Search for the cell housing the specified text and yield its [X, Y] center coordinate. 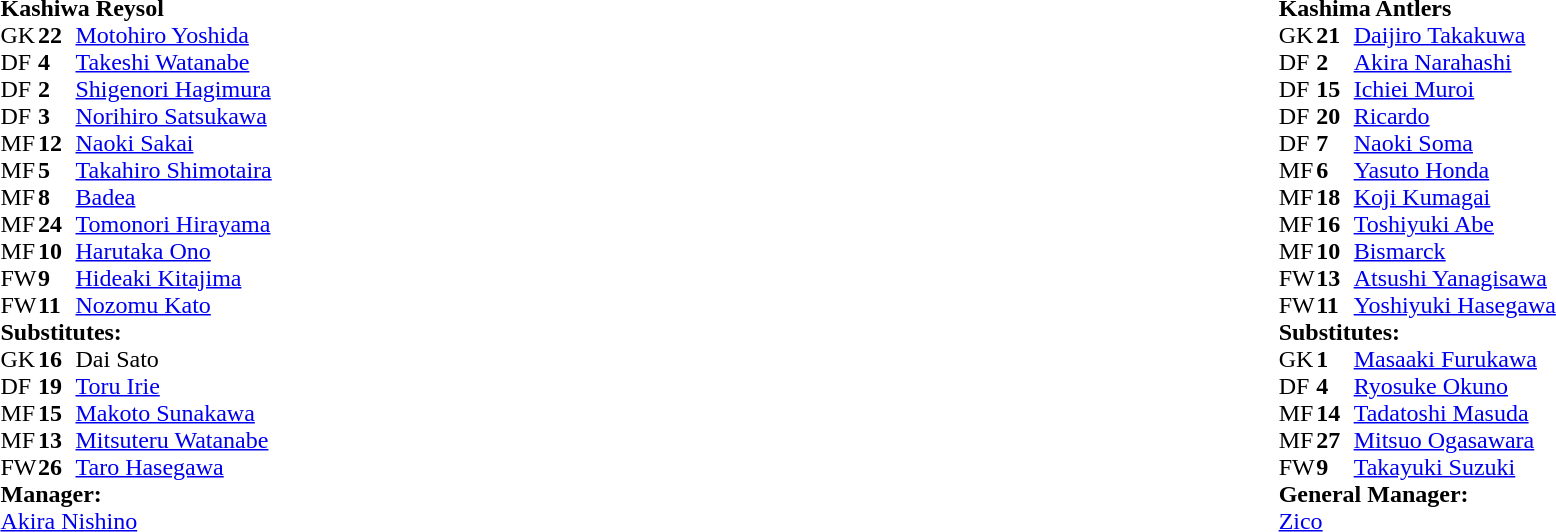
Masaaki Furukawa [1455, 360]
Tomonori Hirayama [174, 224]
Shigenori Hagimura [174, 90]
Makoto Sunakawa [174, 414]
Takeshi Watanabe [174, 62]
Mitsuteru Watanabe [174, 440]
Akira Narahashi [1455, 62]
18 [1335, 198]
21 [1335, 36]
26 [57, 468]
Ryosuke Okuno [1455, 386]
5 [57, 170]
Taro Hasegawa [174, 468]
General Manager: [1418, 494]
Toru Irie [174, 386]
6 [1335, 170]
1 [1335, 360]
27 [1335, 440]
20 [1335, 116]
Koji Kumagai [1455, 198]
Motohiro Yoshida [174, 36]
Harutaka Ono [174, 252]
Naoki Sakai [174, 144]
Nozomu Kato [174, 306]
12 [57, 144]
Daijiro Takakuwa [1455, 36]
Takayuki Suzuki [1455, 468]
Atsushi Yanagisawa [1455, 278]
8 [57, 198]
24 [57, 224]
7 [1335, 144]
Dai Sato [174, 360]
3 [57, 116]
19 [57, 386]
Ichiei Muroi [1455, 90]
Hideaki Kitajima [174, 278]
Tadatoshi Masuda [1455, 414]
Naoki Soma [1455, 144]
14 [1335, 414]
Badea [174, 198]
22 [57, 36]
Toshiyuki Abe [1455, 224]
Ricardo [1455, 116]
Takahiro Shimotaira [174, 170]
Yoshiyuki Hasegawa [1455, 306]
Yasuto Honda [1455, 170]
Bismarck [1455, 252]
Norihiro Satsukawa [174, 116]
Manager: [136, 494]
Mitsuo Ogasawara [1455, 440]
